Pinpoint the cell where the given text exists, returning its (x, y) midpoint coordinate. 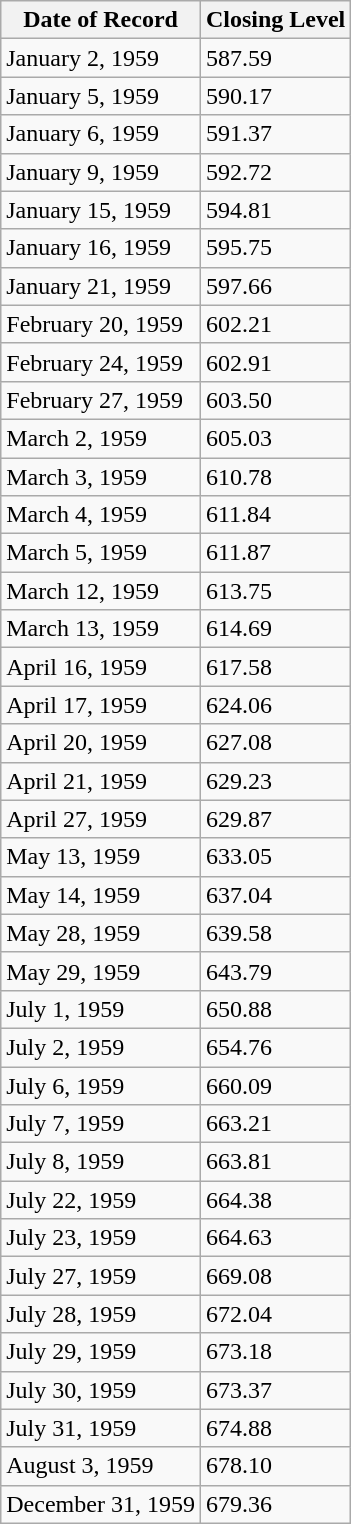
January 21, 1959 (101, 286)
July 30, 1959 (101, 1390)
654.76 (275, 1047)
July 7, 1959 (101, 1124)
643.79 (275, 971)
633.05 (275, 857)
April 16, 1959 (101, 667)
January 15, 1959 (101, 210)
664.63 (275, 1238)
May 28, 1959 (101, 933)
617.58 (275, 667)
613.75 (275, 591)
July 28, 1959 (101, 1314)
595.75 (275, 248)
December 31, 1959 (101, 1504)
Date of Record (101, 20)
673.37 (275, 1390)
673.18 (275, 1352)
February 24, 1959 (101, 362)
664.38 (275, 1200)
July 27, 1959 (101, 1276)
669.08 (275, 1276)
January 2, 1959 (101, 58)
592.72 (275, 172)
January 5, 1959 (101, 96)
May 13, 1959 (101, 857)
627.08 (275, 743)
602.91 (275, 362)
660.09 (275, 1085)
July 1, 1959 (101, 1009)
January 9, 1959 (101, 172)
611.87 (275, 553)
March 2, 1959 (101, 438)
July 31, 1959 (101, 1428)
590.17 (275, 96)
663.81 (275, 1162)
April 17, 1959 (101, 705)
January 16, 1959 (101, 248)
610.78 (275, 477)
672.04 (275, 1314)
February 20, 1959 (101, 324)
March 12, 1959 (101, 591)
March 3, 1959 (101, 477)
679.36 (275, 1504)
April 20, 1959 (101, 743)
July 23, 1959 (101, 1238)
650.88 (275, 1009)
July 22, 1959 (101, 1200)
July 29, 1959 (101, 1352)
629.87 (275, 819)
January 6, 1959 (101, 134)
587.59 (275, 58)
April 21, 1959 (101, 781)
663.21 (275, 1124)
July 6, 1959 (101, 1085)
678.10 (275, 1466)
Closing Level (275, 20)
July 2, 1959 (101, 1047)
591.37 (275, 134)
594.81 (275, 210)
March 4, 1959 (101, 515)
605.03 (275, 438)
614.69 (275, 629)
674.88 (275, 1428)
April 27, 1959 (101, 819)
602.21 (275, 324)
March 5, 1959 (101, 553)
May 29, 1959 (101, 971)
597.66 (275, 286)
624.06 (275, 705)
639.58 (275, 933)
August 3, 1959 (101, 1466)
July 8, 1959 (101, 1162)
February 27, 1959 (101, 400)
May 14, 1959 (101, 895)
March 13, 1959 (101, 629)
637.04 (275, 895)
603.50 (275, 400)
611.84 (275, 515)
629.23 (275, 781)
